Pinpoint the cell where the given text exists, returning its (x, y) midpoint coordinate. 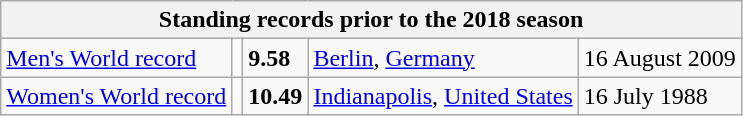
16 August 2009 (660, 58)
Indianapolis, United States (443, 96)
Berlin, Germany (443, 58)
Standing records prior to the 2018 season (372, 20)
Men's World record (116, 58)
9.58 (276, 58)
Women's World record (116, 96)
16 July 1988 (660, 96)
10.49 (276, 96)
